Return (X, Y) of the center of cell containing provided text 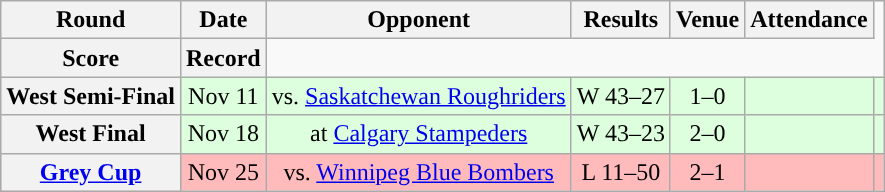
Grey Cup (91, 172)
2–0 (707, 134)
W 43–23 (620, 134)
West Semi-Final (91, 96)
1–0 (707, 96)
2–1 (707, 172)
Record (223, 58)
Round (91, 20)
West Final (91, 134)
Date (223, 20)
vs. Winnipeg Blue Bombers (418, 172)
L 11–50 (620, 172)
Nov 11 (223, 96)
Nov 18 (223, 134)
Score (91, 58)
vs. Saskatchewan Roughriders (418, 96)
W 43–27 (620, 96)
Venue (707, 20)
Opponent (418, 20)
Attendance (809, 20)
at Calgary Stampeders (418, 134)
Nov 25 (223, 172)
Results (620, 20)
